Search for the cell housing the specified text and yield its (X, Y) center coordinate. 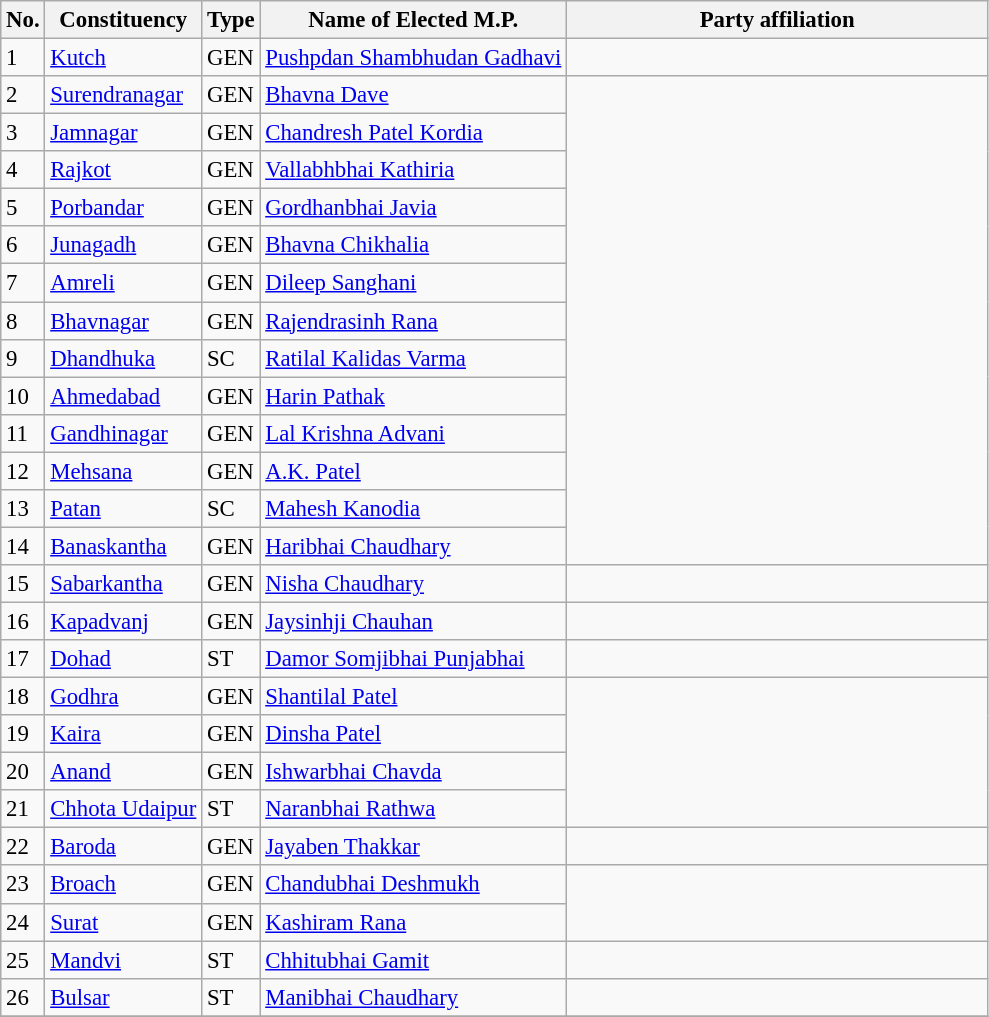
8 (23, 321)
2 (23, 95)
Ratilal Kalidas Varma (414, 358)
No. (23, 20)
Rajendrasinh Rana (414, 321)
13 (23, 509)
Godhra (124, 697)
22 (23, 847)
Bhavnagar (124, 321)
Jamnagar (124, 133)
4 (23, 170)
Mandvi (124, 960)
17 (23, 659)
Mahesh Kanodia (414, 509)
16 (23, 621)
Kutch (124, 58)
Party affiliation (778, 20)
Bulsar (124, 997)
Shantilal Patel (414, 697)
Ahmedabad (124, 396)
25 (23, 960)
24 (23, 922)
Surat (124, 922)
Harin Pathak (414, 396)
Dohad (124, 659)
Jaysinhji Chauhan (414, 621)
26 (23, 997)
Baroda (124, 847)
15 (23, 584)
6 (23, 245)
23 (23, 885)
Kaira (124, 734)
Sabarkantha (124, 584)
Damor Somjibhai Punjabhai (414, 659)
Chandresh Patel Kordia (414, 133)
A.K. Patel (414, 471)
Haribhai Chaudhary (414, 546)
Dinsha Patel (414, 734)
Nisha Chaudhary (414, 584)
1 (23, 58)
Banaskantha (124, 546)
Junagadh (124, 245)
Kapadvanj (124, 621)
18 (23, 697)
9 (23, 358)
Gandhinagar (124, 433)
Chandubhai Deshmukh (414, 885)
11 (23, 433)
Name of Elected M.P. (414, 20)
14 (23, 546)
Lal Krishna Advani (414, 433)
3 (23, 133)
Jayaben Thakkar (414, 847)
Pushpdan Shambhudan Gadhavi (414, 58)
Kashiram Rana (414, 922)
Dileep Sanghani (414, 283)
Ishwarbhai Chavda (414, 772)
Broach (124, 885)
Patan (124, 509)
20 (23, 772)
Amreli (124, 283)
Manibhai Chaudhary (414, 997)
Surendranagar (124, 95)
Vallabhbhai Kathiria (414, 170)
Dhandhuka (124, 358)
7 (23, 283)
Chhota Udaipur (124, 809)
Anand (124, 772)
12 (23, 471)
Constituency (124, 20)
Bhavna Dave (414, 95)
Type (231, 20)
Chhitubhai Gamit (414, 960)
21 (23, 809)
Rajkot (124, 170)
Bhavna Chikhalia (414, 245)
10 (23, 396)
Naranbhai Rathwa (414, 809)
19 (23, 734)
Porbandar (124, 208)
Gordhanbhai Javia (414, 208)
5 (23, 208)
Mehsana (124, 471)
